Output the [x, y] coordinate of the center of the cell containing the given text.  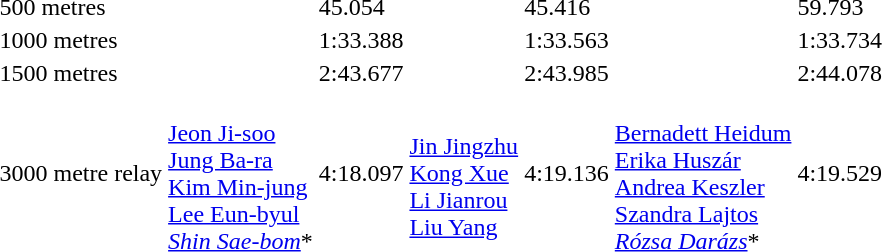
1:33.388 [361, 40]
2:43.677 [361, 73]
1:33.563 [567, 40]
2:43.985 [567, 73]
